Scan for the cell matching the given text and deliver its (x, y) coordinate at center. 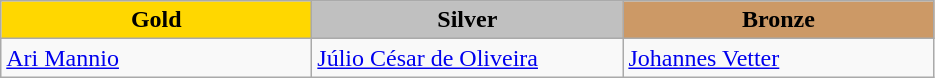
Gold (156, 20)
Ari Mannio (156, 58)
Bronze (778, 20)
Silver (468, 20)
Júlio César de Oliveira (468, 58)
Johannes Vetter (778, 58)
